Extract the [X, Y] coordinate from the center of the cell holding the provided text.  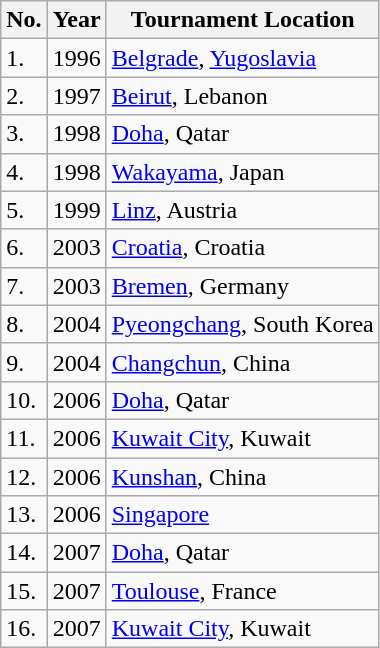
Wakayama, Japan [242, 172]
2. [24, 96]
Year [76, 20]
14. [24, 553]
3. [24, 134]
Beirut, Lebanon [242, 96]
13. [24, 515]
Toulouse, France [242, 591]
15. [24, 591]
5. [24, 210]
11. [24, 438]
4. [24, 172]
No. [24, 20]
Pyeongchang, South Korea [242, 324]
1997 [76, 96]
1999 [76, 210]
7. [24, 286]
Singapore [242, 515]
Belgrade, Yugoslavia [242, 58]
10. [24, 400]
Changchun, China [242, 362]
16. [24, 629]
9. [24, 362]
Linz, Austria [242, 210]
Kunshan, China [242, 477]
Bremen, Germany [242, 286]
1996 [76, 58]
1. [24, 58]
12. [24, 477]
Tournament Location [242, 20]
Croatia, Croatia [242, 248]
8. [24, 324]
6. [24, 248]
